Return [x, y] of the center of cell containing provided text 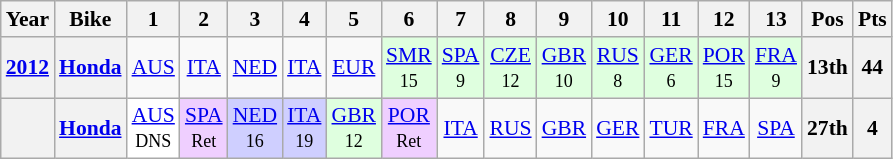
PORRet [409, 128]
SPA9 [461, 68]
ITA19 [304, 128]
10 [618, 19]
2 [204, 19]
TUR [670, 128]
9 [564, 19]
27th [828, 128]
8 [510, 19]
Pts [872, 19]
3 [255, 19]
GBR10 [564, 68]
GER6 [670, 68]
5 [354, 19]
EUR [354, 68]
NED16 [255, 128]
FRA [724, 128]
Bike [90, 19]
13th [828, 68]
POR15 [724, 68]
GBR12 [354, 128]
13 [776, 19]
GBR [564, 128]
RUS [510, 128]
AUSDNS [154, 128]
CZE12 [510, 68]
44 [872, 68]
7 [461, 19]
NED [255, 68]
SPA [776, 128]
AUS [154, 68]
RUS8 [618, 68]
11 [670, 19]
12 [724, 19]
2012 [28, 68]
SMR15 [409, 68]
SPARet [204, 128]
FRA9 [776, 68]
Pos [828, 19]
6 [409, 19]
1 [154, 19]
GER [618, 128]
Year [28, 19]
